Determine the [X, Y] coordinate at the center of the cell enclosing the given text.  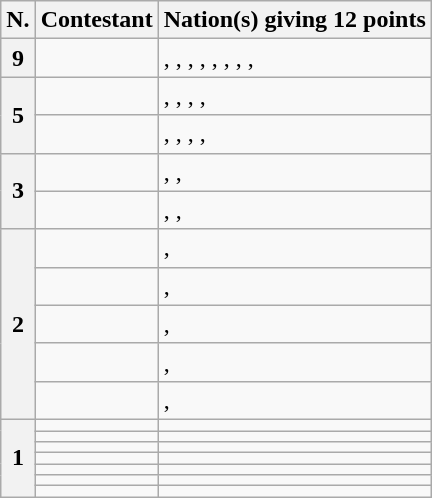
Nation(s) giving 12 points [294, 20]
3 [18, 191]
2 [18, 324]
Contestant [96, 20]
5 [18, 115]
N. [18, 20]
9 [18, 58]
, , , , , , , , [294, 58]
1 [18, 458]
